Pinpoint the cell where the given text exists, returning its [x, y] midpoint coordinate. 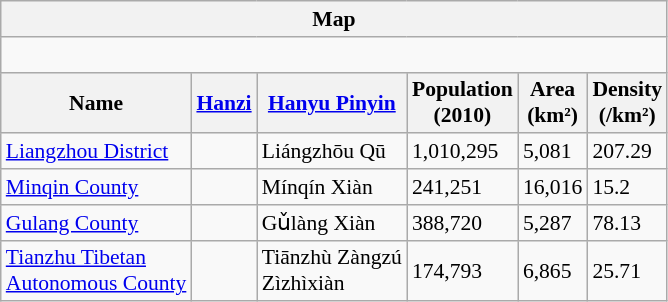
Tianzhu TibetanAutonomous County [96, 270]
388,720 [462, 223]
174,793 [462, 270]
Gǔlàng Xiàn [332, 223]
5,081 [552, 152]
15.2 [627, 187]
5,287 [552, 223]
1,010,295 [462, 152]
Hanzi [224, 102]
Area(km²) [552, 102]
Map [334, 19]
Name [96, 102]
25.71 [627, 270]
241,251 [462, 187]
Gulang County [96, 223]
16,016 [552, 187]
Liangzhou District [96, 152]
6,865 [552, 270]
Tiānzhù ZàngzúZìzhìxiàn [332, 270]
207.29 [627, 152]
Liángzhōu Qū [332, 152]
Density(/km²) [627, 102]
78.13 [627, 223]
Population(2010) [462, 102]
Mínqín Xiàn [332, 187]
Hanyu Pinyin [332, 102]
Minqin County [96, 187]
